Capture the cell that displays the provided text and extract its [x, y] central coordinate. 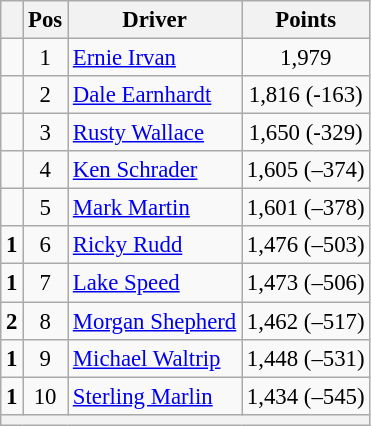
Dale Earnhardt [155, 95]
1,979 [306, 58]
Michael Waltrip [155, 358]
1,476 (–503) [306, 245]
Driver [155, 20]
9 [46, 358]
1,601 (–378) [306, 208]
7 [46, 283]
Morgan Shepherd [155, 321]
1,605 (–374) [306, 170]
Rusty Wallace [155, 133]
1,816 (-163) [306, 95]
Ernie Irvan [155, 58]
1,462 (–517) [306, 321]
5 [46, 208]
Mark Martin [155, 208]
4 [46, 170]
1,434 (–545) [306, 396]
10 [46, 396]
1,448 (–531) [306, 358]
1,650 (-329) [306, 133]
3 [46, 133]
Ricky Rudd [155, 245]
Lake Speed [155, 283]
1,473 (–506) [306, 283]
Points [306, 20]
6 [46, 245]
Ken Schrader [155, 170]
Pos [46, 20]
Sterling Marlin [155, 396]
8 [46, 321]
